Scan for the cell matching the given text and deliver its (x, y) coordinate at center. 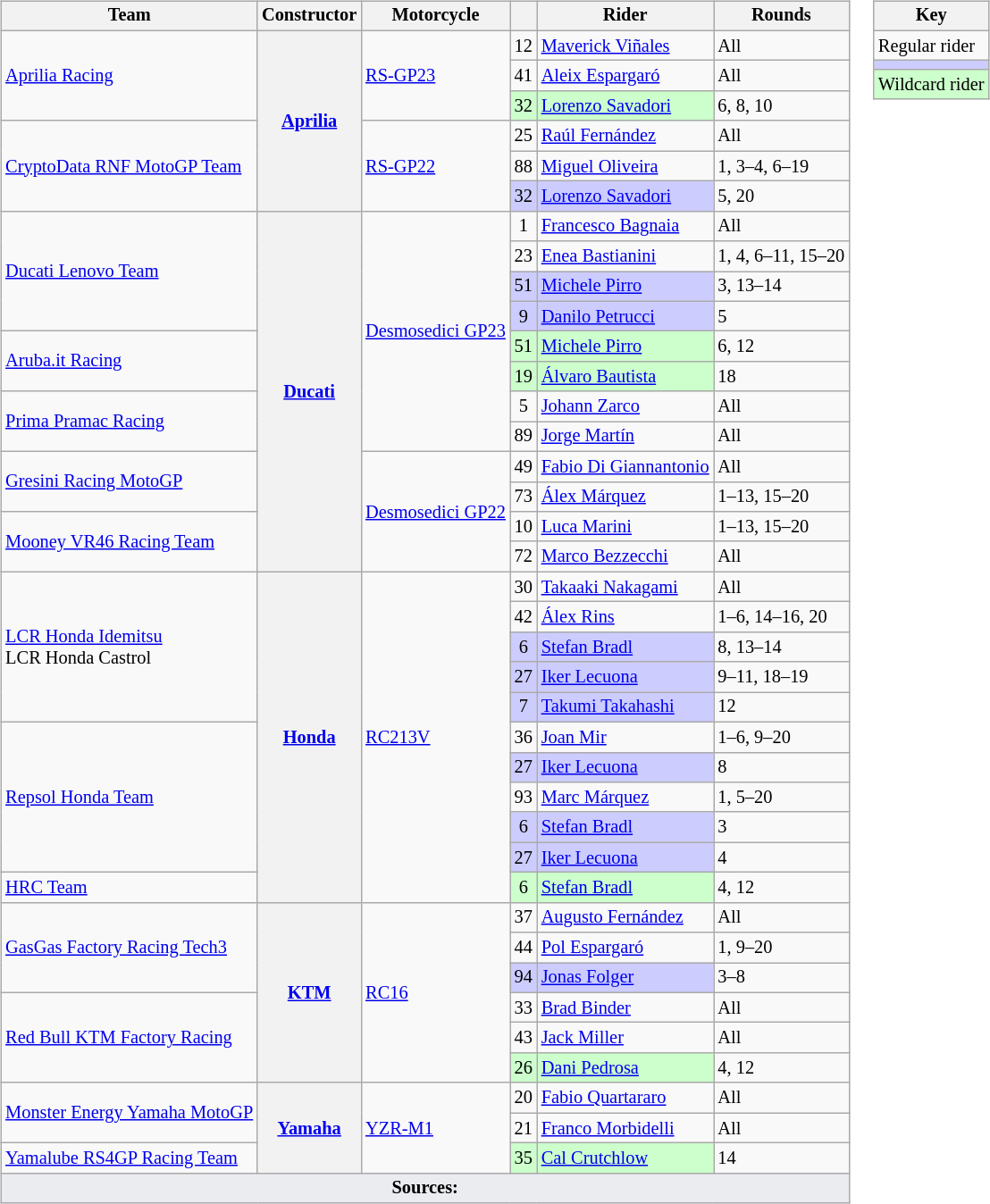
26 (524, 1068)
RC213V (436, 737)
Enea Bastianini (625, 256)
8, 13–14 (781, 647)
Aleix Espargaró (625, 76)
Raúl Fernández (625, 136)
YZR-M1 (436, 1127)
Danilo Petrucci (625, 316)
3, 13–14 (781, 287)
1 (524, 226)
Jorge Martín (625, 437)
49 (524, 466)
Red Bull KTM Factory Racing (129, 1038)
Álex Márquez (625, 497)
Fabio Di Giannantonio (625, 466)
Mooney VR46 Racing Team (129, 541)
1, 9–20 (781, 948)
Yamaha (309, 1127)
30 (524, 587)
Marc Márquez (625, 798)
Álex Rins (625, 617)
Aprilia (309, 121)
GasGas Factory Racing Tech3 (129, 947)
5, 20 (781, 196)
1–6, 14–16, 20 (781, 617)
Ducati Lenovo Team (129, 272)
18 (781, 377)
1, 5–20 (781, 798)
3–8 (781, 978)
3 (781, 827)
7 (524, 707)
6, 8, 10 (781, 106)
35 (524, 1158)
21 (524, 1128)
Álvaro Bautista (625, 377)
Desmosedici GP23 (436, 330)
Sources: (425, 1188)
14 (781, 1158)
Johann Zarco (625, 406)
Rounds (781, 16)
Team (129, 16)
Franco Morbidelli (625, 1128)
37 (524, 917)
Marco Bezzecchi (625, 556)
Aprilia Racing (129, 75)
Joan Mir (625, 737)
Jonas Folger (625, 978)
Constructor (309, 16)
33 (524, 1008)
KTM (309, 992)
Motorcycle (436, 16)
1, 3–4, 6–19 (781, 166)
88 (524, 166)
Monster Energy Yamaha MotoGP (129, 1113)
Pol Espargaró (625, 948)
9–11, 18–19 (781, 677)
41 (524, 76)
89 (524, 437)
94 (524, 978)
6, 12 (781, 347)
8 (781, 767)
Francesco Bagnaia (625, 226)
Desmosedici GP22 (436, 511)
Luca Marini (625, 527)
42 (524, 617)
43 (524, 1038)
Takumi Takahashi (625, 707)
23 (524, 256)
1, 4, 6–11, 15–20 (781, 256)
Dani Pedrosa (625, 1068)
CryptoData RNF MotoGP Team (129, 166)
Regular rider (931, 46)
Honda (309, 737)
44 (524, 948)
10 (524, 527)
Repsol Honda Team (129, 797)
RS-GP23 (436, 75)
HRC Team (129, 888)
Wildcard rider (931, 85)
73 (524, 497)
Gresini Racing MotoGP (129, 481)
Ducati (309, 391)
19 (524, 377)
Rider (625, 16)
Takaaki Nakagami (625, 587)
Prima Pramac Racing (129, 422)
9 (524, 316)
Cal Crutchlow (625, 1158)
Brad Binder (625, 1008)
Key (931, 16)
RC16 (436, 992)
25 (524, 136)
Augusto Fernández (625, 917)
Maverick Viñales (625, 46)
20 (524, 1098)
Fabio Quartararo (625, 1098)
72 (524, 556)
Aruba.it Racing (129, 361)
36 (524, 737)
Yamalube RS4GP Racing Team (129, 1158)
LCR Honda Idemitsu LCR Honda Castrol (129, 647)
93 (524, 798)
1–6, 9–20 (781, 737)
Jack Miller (625, 1038)
Miguel Oliveira (625, 166)
4 (781, 857)
RS-GP22 (436, 166)
